For the text-containing cell, return its midpoint in (X, Y) coordinate format. 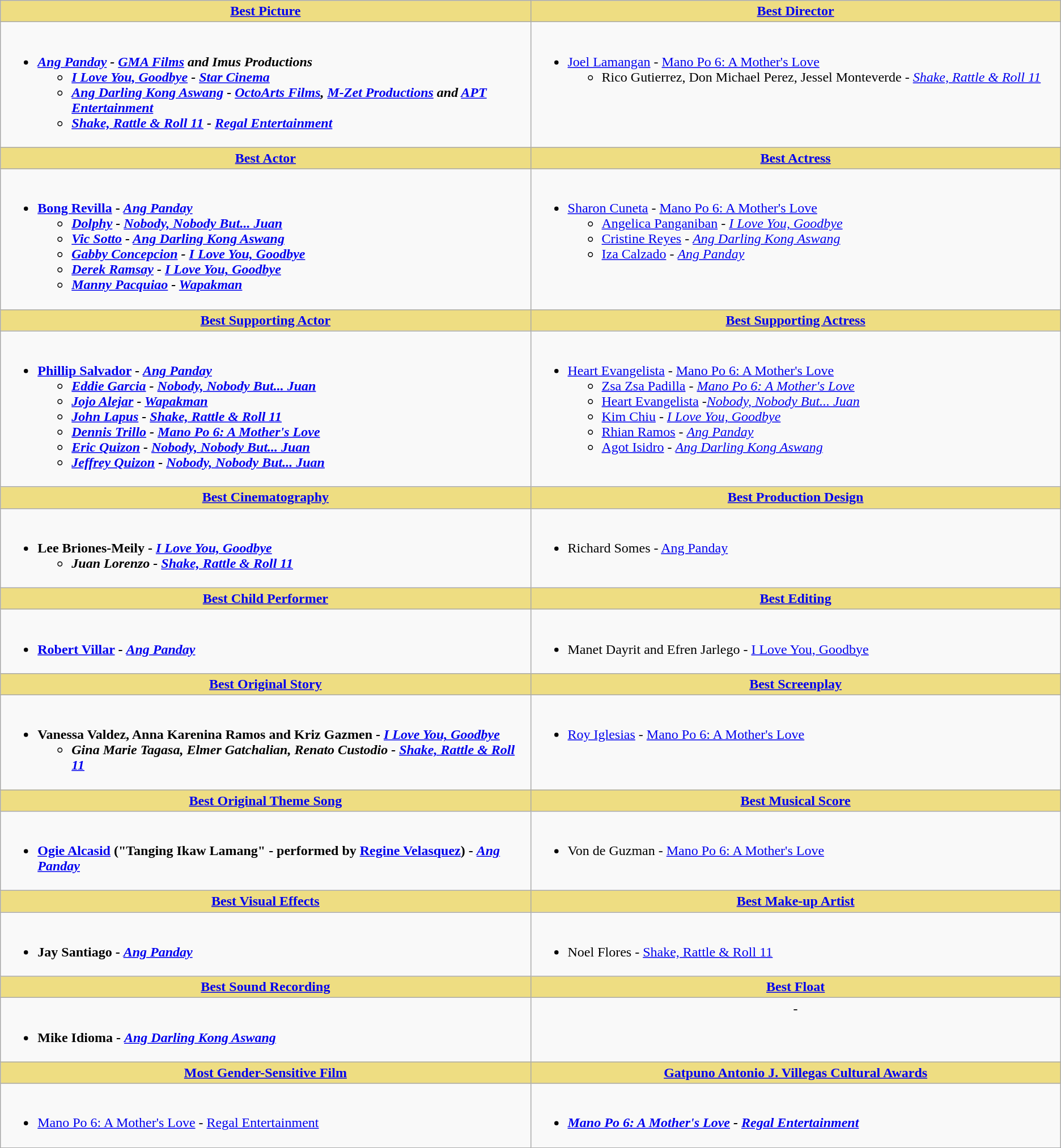
Best Child Performer (265, 598)
Richard Somes - Ang Panday (796, 548)
Best Make-up Artist (796, 902)
Von de Guzman - Mano Po 6: A Mother's Love (796, 851)
Gatpuno Antonio J. Villegas Cultural Awards (796, 1073)
Best Sound Recording (265, 987)
Best Original Story (265, 684)
Sharon Cuneta - Mano Po 6: A Mother's LoveAngelica Panganiban - I Love You, GoodbyeCristine Reyes - Ang Darling Kong AswangIza Calzado - Ang Panday (796, 239)
Most Gender-Sensitive Film (265, 1073)
Roy Iglesias - Mano Po 6: A Mother's Love (796, 742)
Mike Idioma - Ang Darling Kong Aswang (265, 1030)
Ogie Alcasid ("Tanging Ikaw Lamang" - performed by Regine Velasquez) - Ang Panday (265, 851)
Best Picture (265, 11)
Best Screenplay (796, 684)
Best Actress (796, 158)
Lee Briones-Meily - I Love You, GoodbyeJuan Lorenzo - Shake, Rattle & Roll 11 (265, 548)
Best Float (796, 987)
Noel Flores - Shake, Rattle & Roll 11 (796, 944)
- (796, 1030)
Best Actor (265, 158)
Best Editing (796, 598)
Best Director (796, 11)
Best Supporting Actress (796, 320)
Manet Dayrit and Efren Jarlego - I Love You, Goodbye (796, 641)
Best Supporting Actor (265, 320)
Jay Santiago - Ang Panday (265, 944)
Robert Villar - Ang Panday (265, 641)
Best Cinematography (265, 498)
Best Visual Effects (265, 902)
Joel Lamangan - Mano Po 6: A Mother's LoveRico Gutierrez, Don Michael Perez, Jessel Monteverde - Shake, Rattle & Roll 11 (796, 85)
Best Musical Score (796, 801)
Best Production Design (796, 498)
Best Original Theme Song (265, 801)
